Locate the cell with the specified text and output its (x, y) center coordinate. 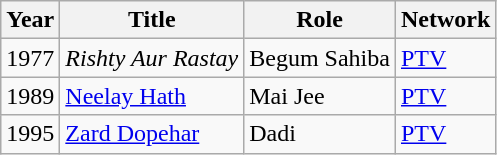
1995 (30, 134)
Rishty Aur Rastay (152, 58)
Dadi (320, 134)
Mai Jee (320, 96)
Zard Dopehar (152, 134)
1977 (30, 58)
Network (445, 20)
Neelay Hath (152, 96)
Begum Sahiba (320, 58)
Title (152, 20)
Role (320, 20)
Year (30, 20)
1989 (30, 96)
